Locate the cell with the specified text and output its (X, Y) center coordinate. 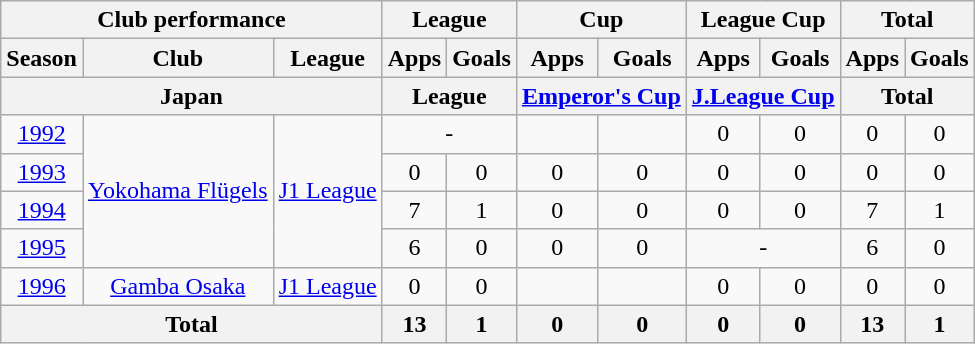
1993 (42, 172)
Club (178, 58)
1996 (42, 286)
Yokohama Flügels (178, 191)
Club performance (192, 20)
1994 (42, 210)
League Cup (763, 20)
1992 (42, 134)
Emperor's Cup (601, 96)
Season (42, 58)
Gamba Osaka (178, 286)
Cup (601, 20)
1995 (42, 248)
Japan (192, 96)
J.League Cup (763, 96)
